Identify which cell holds the provided text, then report its [x, y] central coordinate. 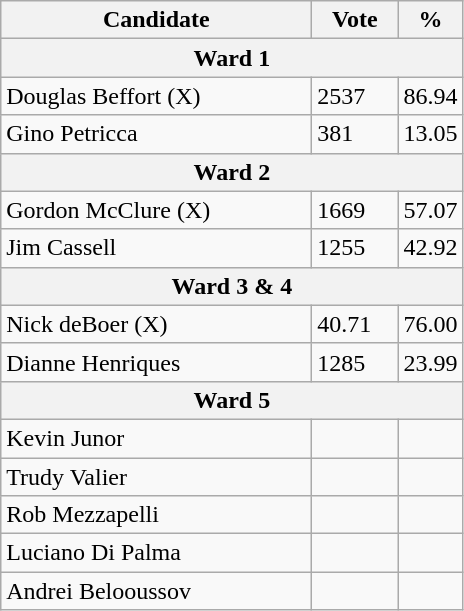
Trudy Valier [156, 477]
Ward 1 [232, 58]
Nick deBoer (X) [156, 324]
1285 [355, 362]
Jim Cassell [156, 248]
Gordon McClure (X) [156, 210]
23.99 [430, 362]
1255 [355, 248]
Andrei Belooussov [156, 591]
Vote [355, 20]
57.07 [430, 210]
Candidate [156, 20]
13.05 [430, 134]
Ward 3 & 4 [232, 286]
% [430, 20]
40.71 [355, 324]
Rob Mezzapelli [156, 515]
Kevin Junor [156, 438]
76.00 [430, 324]
Douglas Beffort (X) [156, 96]
Gino Petricca [156, 134]
Luciano Di Palma [156, 553]
42.92 [430, 248]
Ward 2 [232, 172]
Dianne Henriques [156, 362]
2537 [355, 96]
1669 [355, 210]
Ward 5 [232, 400]
381 [355, 134]
86.94 [430, 96]
